Pinpoint the cell where the given text exists, returning its [X, Y] midpoint coordinate. 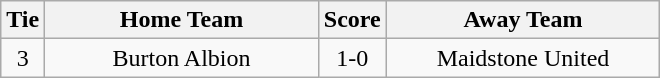
Tie [23, 20]
3 [23, 58]
Maidstone United [523, 58]
Score [352, 20]
1-0 [352, 58]
Away Team [523, 20]
Burton Albion [182, 58]
Home Team [182, 20]
